Pinpoint the cell where the given text exists, returning its (X, Y) midpoint coordinate. 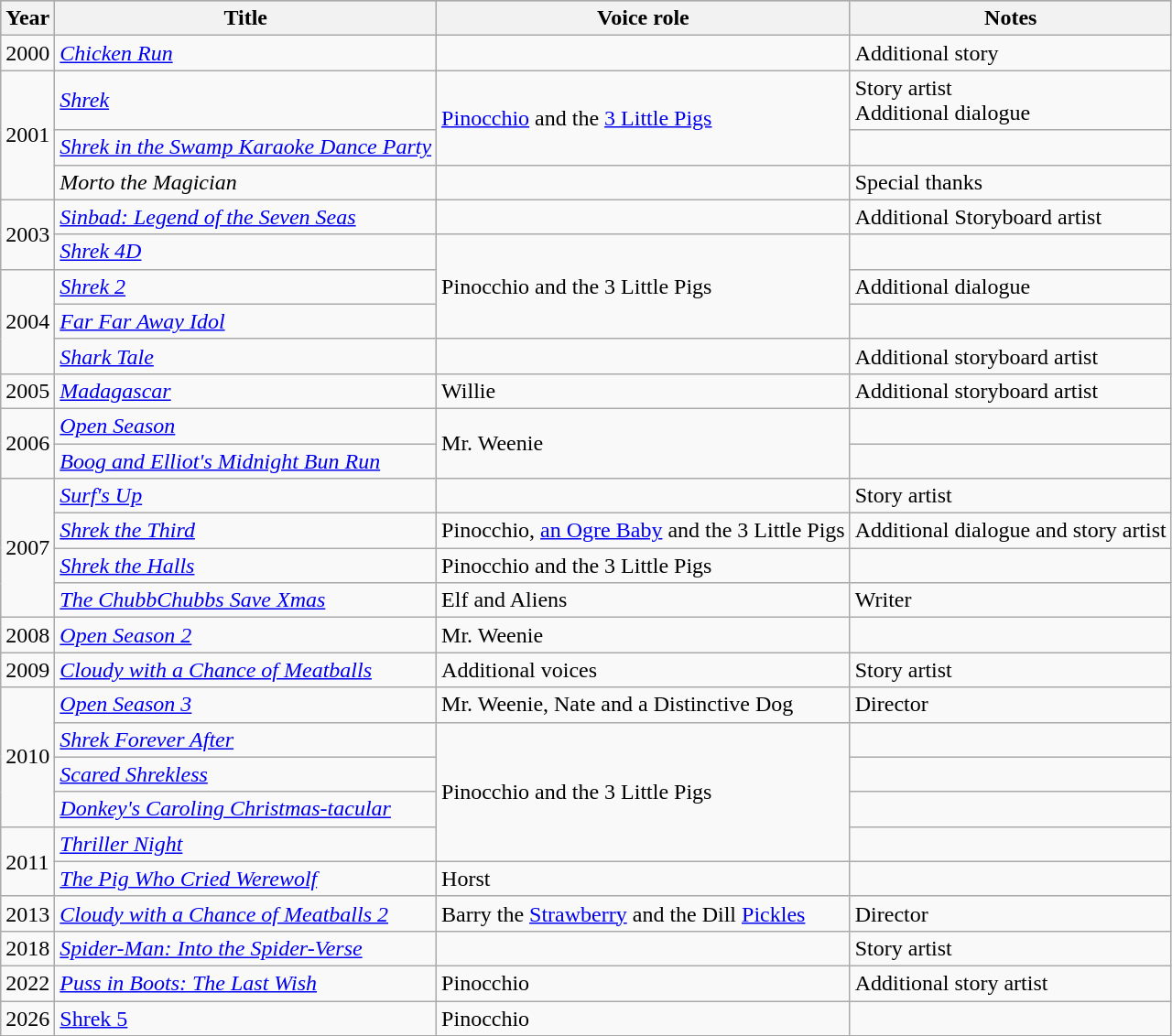
Additional story artist (1011, 983)
2006 (27, 443)
2007 (27, 548)
Far Far Away Idol (245, 321)
Additional dialogue (1011, 286)
2013 (27, 913)
Shrek 2 (245, 286)
Additional dialogue and story artist (1011, 531)
Thriller Night (245, 844)
Madagascar (245, 391)
2008 (27, 635)
Shrek the Halls (245, 566)
Shrek 4D (245, 252)
Cloudy with a Chance of Meatballs (245, 670)
Horst (644, 879)
Shark Tale (245, 356)
The Pig Who Cried Werewolf (245, 879)
2026 (27, 1019)
Surf's Up (245, 496)
Shrek the Third (245, 531)
Mr. Weenie, Nate and a Distinctive Dog (644, 705)
Additional Storyboard artist (1011, 217)
2018 (27, 948)
Shrek in the Swamp Karaoke Dance Party (245, 147)
Spider-Man: Into the Spider-Verse (245, 948)
Sinbad: Legend of the Seven Seas (245, 217)
Barry the Strawberry and the Dill Pickles (644, 913)
Cloudy with a Chance of Meatballs 2 (245, 913)
Additional story (1011, 53)
Writer (1011, 600)
Additional voices (644, 670)
Notes (1011, 18)
2011 (27, 861)
Open Season (245, 426)
2005 (27, 391)
Shrek (245, 101)
Morto the Magician (245, 182)
2022 (27, 983)
Open Season 2 (245, 635)
Special thanks (1011, 182)
Year (27, 18)
Scared Shrekless (245, 774)
Shrek Forever After (245, 739)
2009 (27, 670)
Open Season 3 (245, 705)
Voice role (644, 18)
Chicken Run (245, 53)
Shrek 5 (245, 1019)
Title (245, 18)
Donkey's Caroling Christmas-tacular (245, 809)
2003 (27, 234)
2000 (27, 53)
2001 (27, 135)
Pinocchio, an Ogre Baby and the 3 Little Pigs (644, 531)
2004 (27, 321)
The ChubbChubbs Save Xmas (245, 600)
Story artistAdditional dialogue (1011, 101)
Willie (644, 391)
Boog and Elliot's Midnight Bun Run (245, 460)
2010 (27, 757)
Puss in Boots: The Last Wish (245, 983)
Elf and Aliens (644, 600)
